Extract the (X, Y) coordinate from the center of the cell holding the provided text.  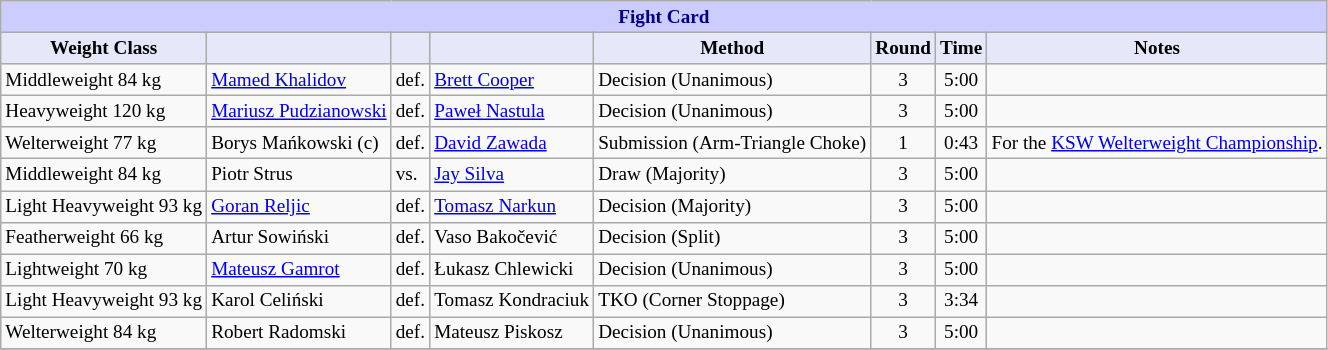
Vaso Bakočević (512, 238)
Artur Sowiński (300, 238)
Jay Silva (512, 175)
Łukasz Chlewicki (512, 270)
TKO (Corner Stoppage) (732, 301)
Karol Celiński (300, 301)
Welterweight 84 kg (104, 333)
David Zawada (512, 143)
Borys Mańkowski (c) (300, 143)
Submission (Arm-Triangle Choke) (732, 143)
Paweł Nastula (512, 111)
Mamed Khalidov (300, 80)
Round (904, 48)
Weight Class (104, 48)
vs. (410, 175)
Mateusz Gamrot (300, 270)
Draw (Majority) (732, 175)
Robert Radomski (300, 333)
1 (904, 143)
0:43 (960, 143)
Lightweight 70 kg (104, 270)
Method (732, 48)
Notes (1157, 48)
Mateusz Piskosz (512, 333)
Mariusz Pudzianowski (300, 111)
3:34 (960, 301)
Time (960, 48)
For the KSW Welterweight Championship. (1157, 143)
Tomasz Kondraciuk (512, 301)
Tomasz Narkun (512, 206)
Welterweight 77 kg (104, 143)
Piotr Strus (300, 175)
Decision (Majority) (732, 206)
Fight Card (664, 17)
Brett Cooper (512, 80)
Goran Reljic (300, 206)
Heavyweight 120 kg (104, 111)
Decision (Split) (732, 238)
Featherweight 66 kg (104, 238)
